Determine the (X, Y) coordinate at the center of the cell enclosing the given text.  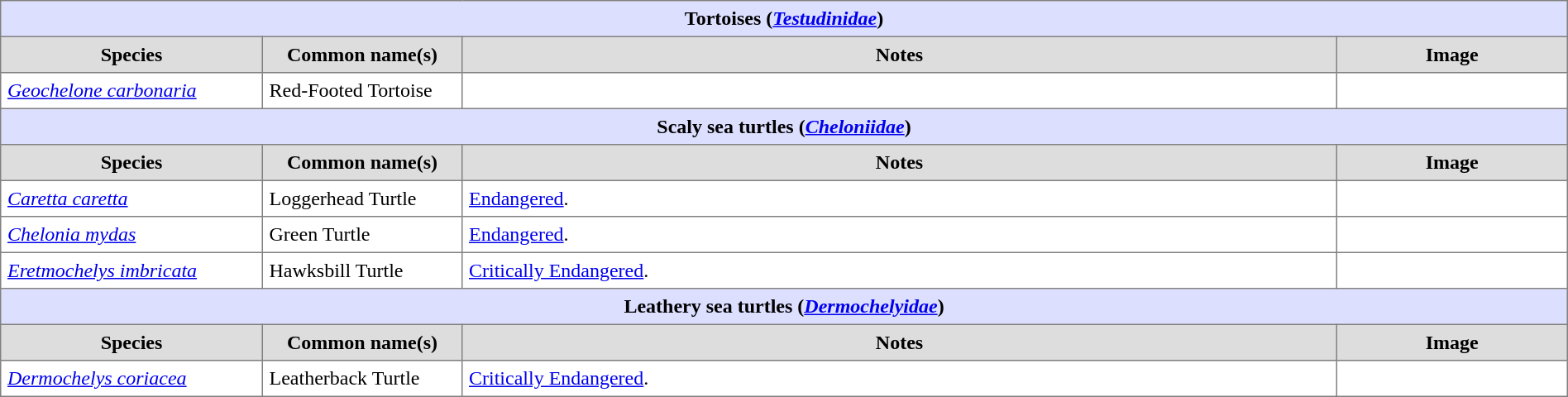
Geochelone carbonaria (131, 91)
Red-Footed Tortoise (362, 91)
Eretmochelys imbricata (131, 270)
Caretta caretta (131, 198)
Tortoises (Testudinidae) (784, 19)
Loggerhead Turtle (362, 198)
Dermochelys coriacea (131, 379)
Scaly sea turtles (Cheloniidae) (784, 127)
Chelonia mydas (131, 235)
Hawksbill Turtle (362, 270)
Green Turtle (362, 235)
Leathery sea turtles (Dermochelyidae) (784, 307)
Leatherback Turtle (362, 379)
